Find where the given text appears and provide that cell's center as (x, y) coordinate. 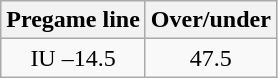
47.5 (210, 58)
Pregame line (74, 20)
Over/under (210, 20)
IU –14.5 (74, 58)
